From the cell containing the given text, extract its center point as (x, y) coordinate. 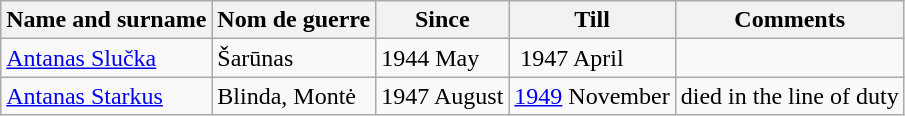
Antanas Slučka (106, 58)
1947 April (592, 58)
Name and surname (106, 20)
1944 May (442, 58)
Till (592, 20)
Comments (790, 20)
died in the line of duty (790, 96)
Blinda, Montė (294, 96)
1949 November (592, 96)
Since (442, 20)
Šarūnas (294, 58)
1947 August (442, 96)
Antanas Starkus (106, 96)
Nom de guerre (294, 20)
